Detect which cell encompasses the target text, then output its (X, Y) center coordinate. 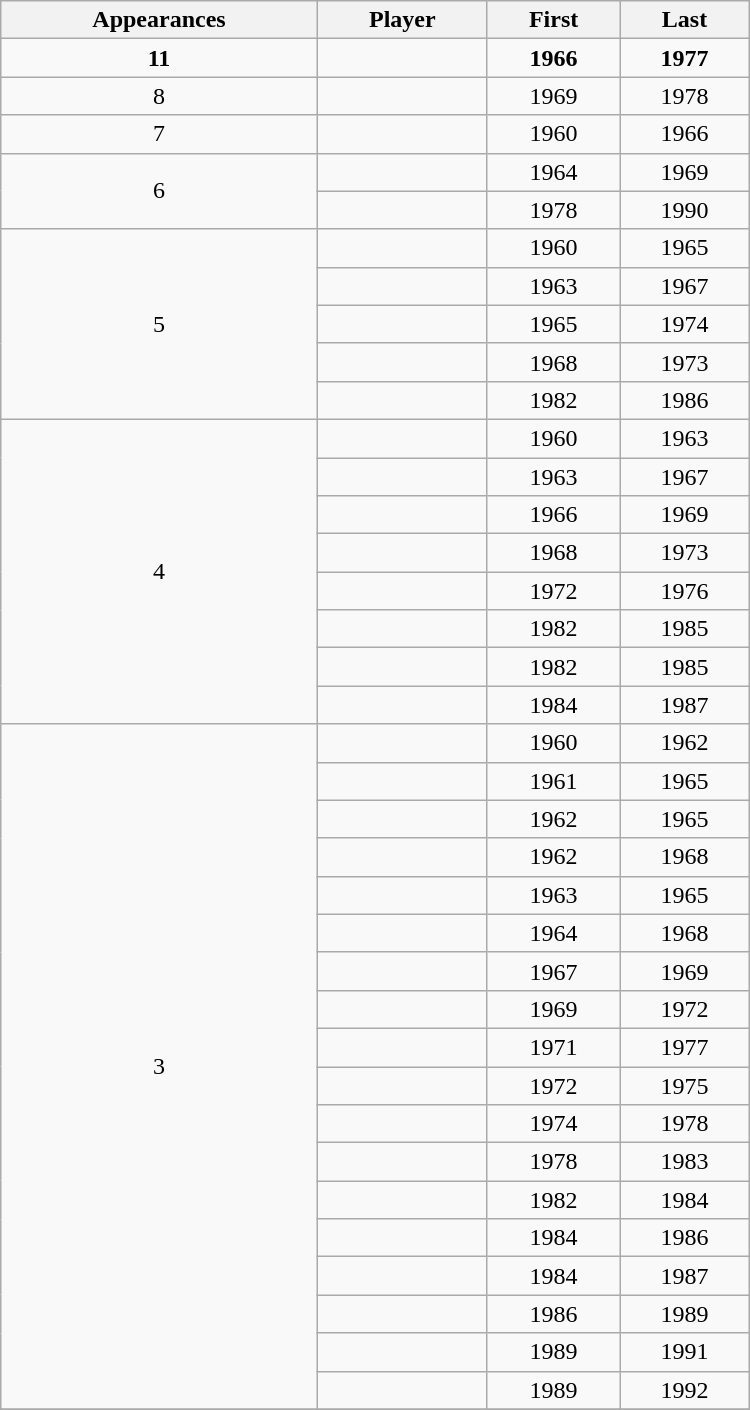
Player (402, 20)
3 (159, 1066)
1990 (684, 210)
1991 (684, 1352)
8 (159, 96)
4 (159, 571)
11 (159, 58)
1992 (684, 1390)
Last (684, 20)
1961 (553, 781)
7 (159, 134)
Appearances (159, 20)
1976 (684, 591)
6 (159, 191)
First (553, 20)
1975 (684, 1085)
1983 (684, 1162)
5 (159, 324)
1971 (553, 1047)
